Search for the cell housing the specified text and yield its [X, Y] center coordinate. 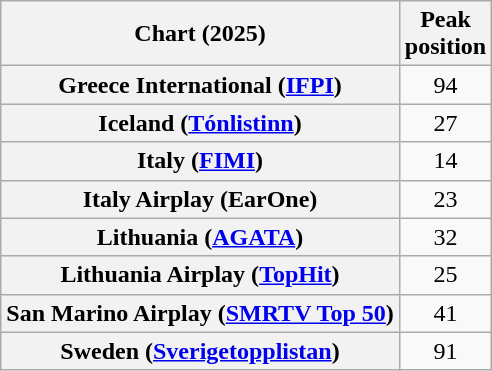
Italy Airplay (EarOne) [200, 199]
94 [445, 85]
32 [445, 237]
Lithuania (AGATA) [200, 237]
23 [445, 199]
San Marino Airplay (SMRTV Top 50) [200, 313]
Peakposition [445, 34]
27 [445, 123]
Greece International (IFPI) [200, 85]
41 [445, 313]
25 [445, 275]
91 [445, 351]
Chart (2025) [200, 34]
Iceland (Tónlistinn) [200, 123]
Sweden (Sverigetopplistan) [200, 351]
Lithuania Airplay (TopHit) [200, 275]
14 [445, 161]
Italy (FIMI) [200, 161]
